Provide the [x, y] coordinate of the cell's center where the given text is located.  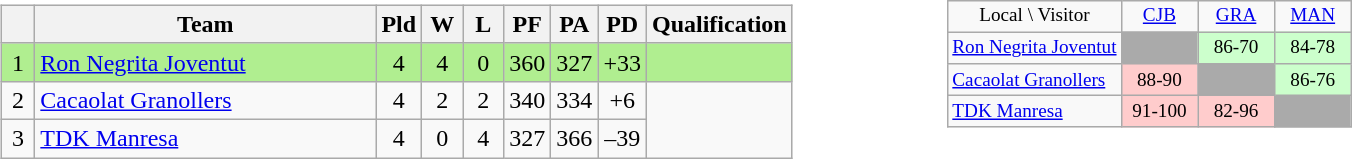
L [484, 24]
Pld [399, 24]
3 [18, 138]
CJB [1160, 16]
+6 [622, 100]
+33 [622, 62]
PD [622, 24]
366 [574, 138]
Local \ Visitor [1034, 16]
334 [574, 100]
W [442, 24]
Qualification [719, 24]
86-70 [1236, 48]
88-90 [1160, 80]
1 [18, 62]
91-100 [1160, 111]
Team [206, 24]
340 [528, 100]
360 [528, 62]
86-76 [1312, 80]
84-78 [1312, 48]
MAN [1312, 16]
–39 [622, 138]
GRA [1236, 16]
82-96 [1236, 111]
PA [574, 24]
PF [528, 24]
